Return the (x, y) coordinate for the center point of the cell that contains the specified text.  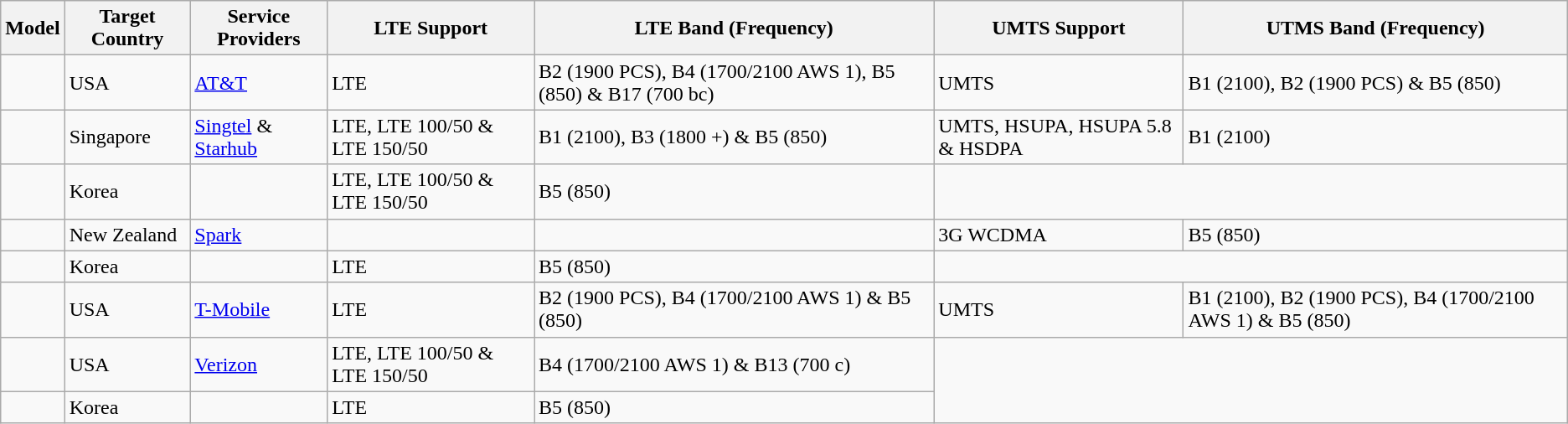
B1 (2100), B2 (1900 PCS) & B5 (850) (1375, 82)
Singtel & Starhub (259, 137)
Model (33, 28)
Verizon (259, 364)
LTE Band (Frequency) (734, 28)
Service Providers (259, 28)
B1 (2100), B3 (1800 +) & B5 (850) (734, 137)
Singapore (127, 137)
AT&T (259, 82)
B2 (1900 PCS), B4 (1700/2100 AWS 1) & B5 (850) (734, 310)
3G WCDMA (1059, 235)
B1 (2100) (1375, 137)
LTE Support (431, 28)
Spark (259, 235)
New Zealand (127, 235)
UMTS, HSUPA, HSUPA 5.8 & HSDPA (1059, 137)
B1 (2100), B2 (1900 PCS), B4 (1700/2100 AWS 1) & B5 (850) (1375, 310)
B2 (1900 PCS), B4 (1700/2100 AWS 1), B5 (850) & B17 (700 bc) (734, 82)
UMTS Support (1059, 28)
Target Country (127, 28)
UTMS Band (Frequency) (1375, 28)
B4 (1700/2100 AWS 1) & B13 (700 c) (734, 364)
T-Mobile (259, 310)
